Output the (x, y) coordinate of the center of the cell containing the given text.  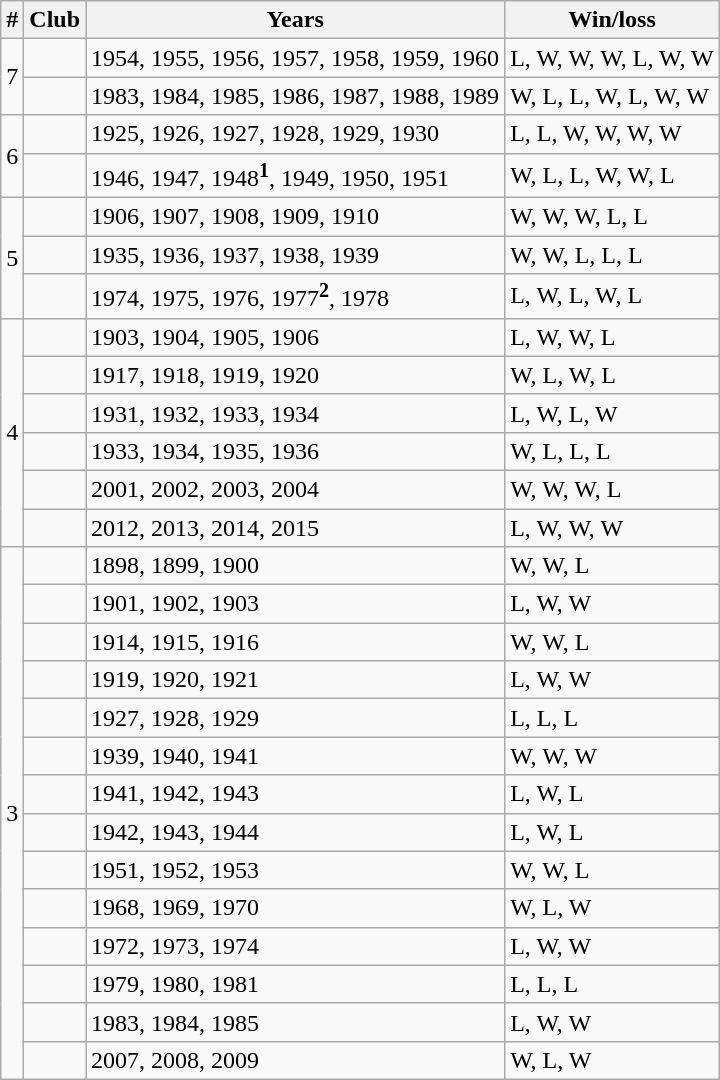
W, L, L, W, W, L (612, 176)
6 (12, 156)
L, L, W, W, W, W (612, 134)
L, W, W, L (612, 337)
7 (12, 77)
4 (12, 432)
1983, 1984, 1985, 1986, 1987, 1988, 1989 (296, 96)
1941, 1942, 1943 (296, 794)
1931, 1932, 1933, 1934 (296, 413)
Years (296, 20)
1933, 1934, 1935, 1936 (296, 451)
1906, 1907, 1908, 1909, 1910 (296, 217)
Club (55, 20)
1939, 1940, 1941 (296, 756)
W, W, W, L (612, 489)
1919, 1920, 1921 (296, 680)
3 (12, 814)
1942, 1943, 1944 (296, 832)
# (12, 20)
1946, 1947, 19481, 1949, 1950, 1951 (296, 176)
1954, 1955, 1956, 1957, 1958, 1959, 1960 (296, 58)
W, W, W, L, L (612, 217)
1951, 1952, 1953 (296, 870)
1903, 1904, 1905, 1906 (296, 337)
1914, 1915, 1916 (296, 642)
W, L, W, L (612, 375)
L, W, L, W (612, 413)
1935, 1936, 1937, 1938, 1939 (296, 255)
2007, 2008, 2009 (296, 1060)
L, W, W, W, L, W, W (612, 58)
1979, 1980, 1981 (296, 984)
2001, 2002, 2003, 2004 (296, 489)
1925, 1926, 1927, 1928, 1929, 1930 (296, 134)
1901, 1902, 1903 (296, 604)
W, L, L, W, L, W, W (612, 96)
2012, 2013, 2014, 2015 (296, 528)
1974, 1975, 1976, 19772, 1978 (296, 296)
W, W, W (612, 756)
W, L, L, L (612, 451)
1898, 1899, 1900 (296, 566)
5 (12, 258)
1983, 1984, 1985 (296, 1022)
L, W, W, W (612, 528)
Win/loss (612, 20)
1972, 1973, 1974 (296, 946)
1927, 1928, 1929 (296, 718)
1968, 1969, 1970 (296, 908)
1917, 1918, 1919, 1920 (296, 375)
W, W, L, L, L (612, 255)
L, W, L, W, L (612, 296)
